Pinpoint the cell where the given text exists, returning its (X, Y) midpoint coordinate. 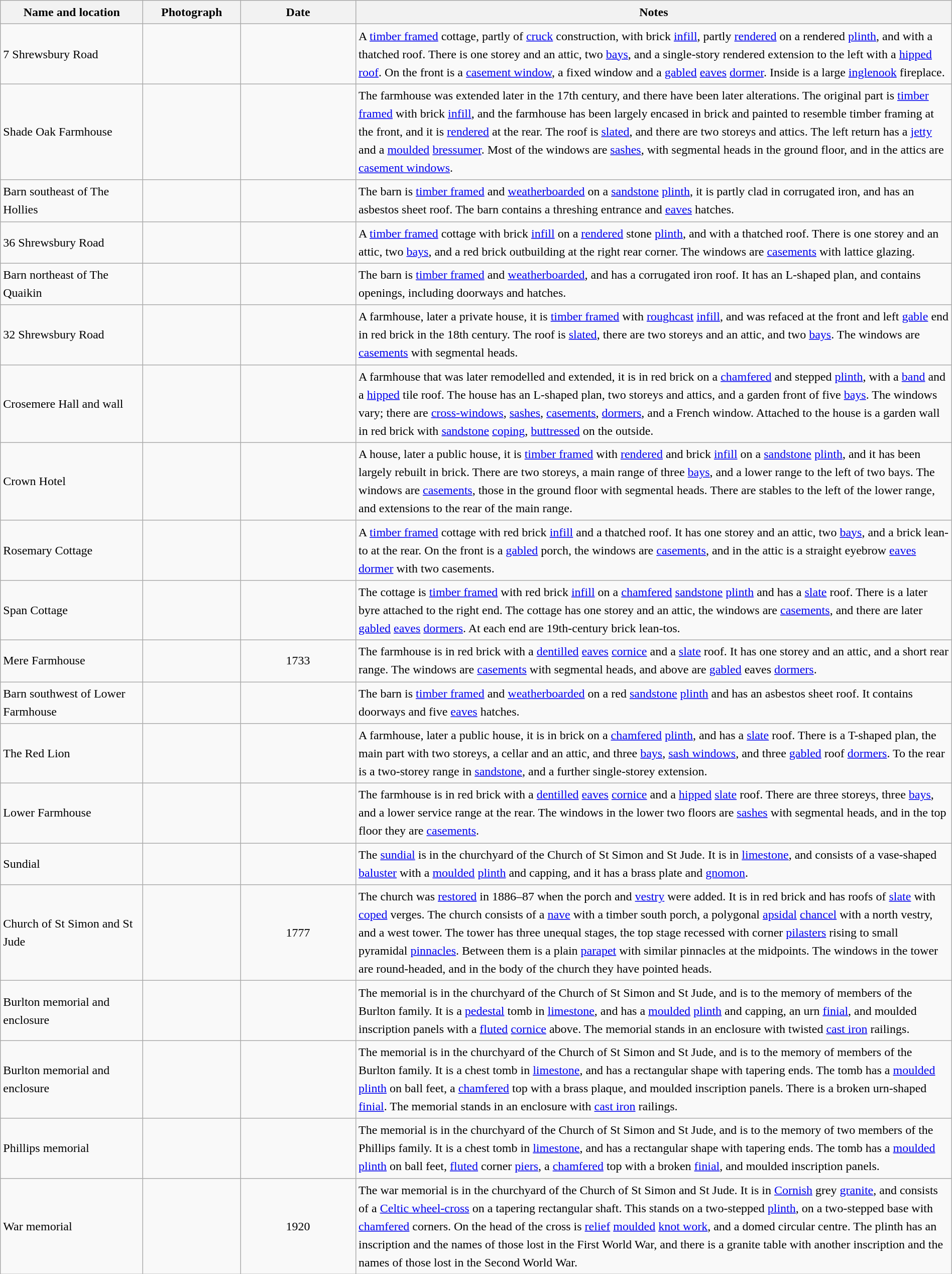
Shade Oak Farmhouse (72, 132)
Sundial (72, 864)
Rosemary Cottage (72, 550)
Mere Farmhouse (72, 661)
The Red Lion (72, 753)
1777 (298, 933)
Name and location (72, 12)
Church of St Simon and St Jude (72, 933)
32 Shrewsbury Road (72, 334)
7 Shrewsbury Road (72, 54)
Barn northeast of The Quaikin (72, 284)
36 Shrewsbury Road (72, 242)
Notes (654, 12)
War memorial (72, 1226)
Photograph (192, 12)
Barn southwest of Lower Farmhouse (72, 703)
The barn is timber framed and weatherboarded on a red sandstone plinth and has an asbestos sheet roof. It contains doorways and five eaves hatches. (654, 703)
1733 (298, 661)
Crosemere Hall and wall (72, 404)
Span Cottage (72, 610)
Crown Hotel (72, 481)
1920 (298, 1226)
Barn southeast of The Hollies (72, 201)
Date (298, 12)
Phillips memorial (72, 1148)
Lower Farmhouse (72, 814)
